Provide the [x, y] coordinate of the cell's center where the given text is located.  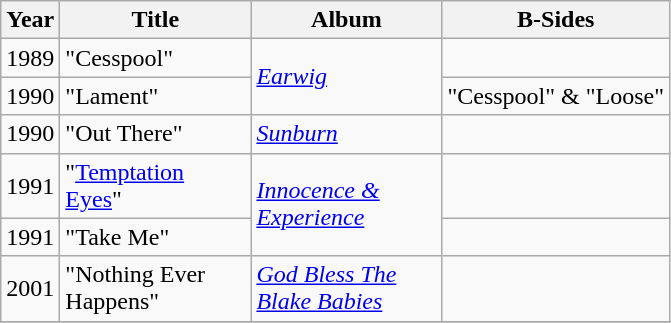
B-Sides [556, 20]
2001 [30, 288]
Sunburn [346, 134]
Album [346, 20]
God Bless The Blake Babies [346, 288]
"Nothing Ever Happens" [156, 288]
"Cesspool" [156, 58]
"Temptation Eyes" [156, 186]
"Take Me" [156, 237]
"Lament" [156, 96]
"Out There" [156, 134]
Year [30, 20]
1989 [30, 58]
Title [156, 20]
Innocence & Experience [346, 204]
"Cesspool" & "Loose" [556, 96]
Earwig [346, 77]
